Return [X, Y] of the center of cell containing provided text 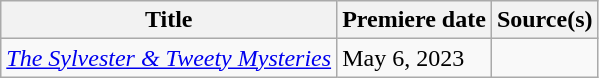
Source(s) [544, 20]
The Sylvester & Tweety Mysteries [169, 58]
May 6, 2023 [414, 58]
Title [169, 20]
Premiere date [414, 20]
